Capture the cell that displays the provided text and extract its [x, y] central coordinate. 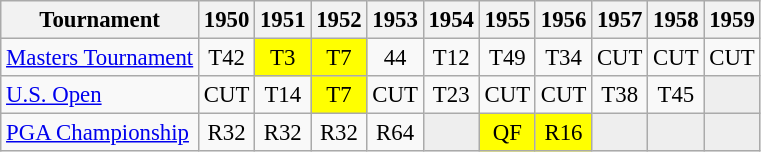
T49 [507, 58]
R64 [395, 133]
PGA Championship [100, 133]
T45 [676, 95]
1954 [451, 20]
1957 [620, 20]
T3 [283, 58]
1958 [676, 20]
1956 [563, 20]
1952 [339, 20]
R16 [563, 133]
T14 [283, 95]
T34 [563, 58]
T38 [620, 95]
1951 [283, 20]
1955 [507, 20]
QF [507, 133]
T42 [227, 58]
U.S. Open [100, 95]
T23 [451, 95]
1959 [732, 20]
Tournament [100, 20]
T12 [451, 58]
44 [395, 58]
1953 [395, 20]
1950 [227, 20]
Masters Tournament [100, 58]
